Find where the given text appears and provide that cell's center as [X, Y] coordinate. 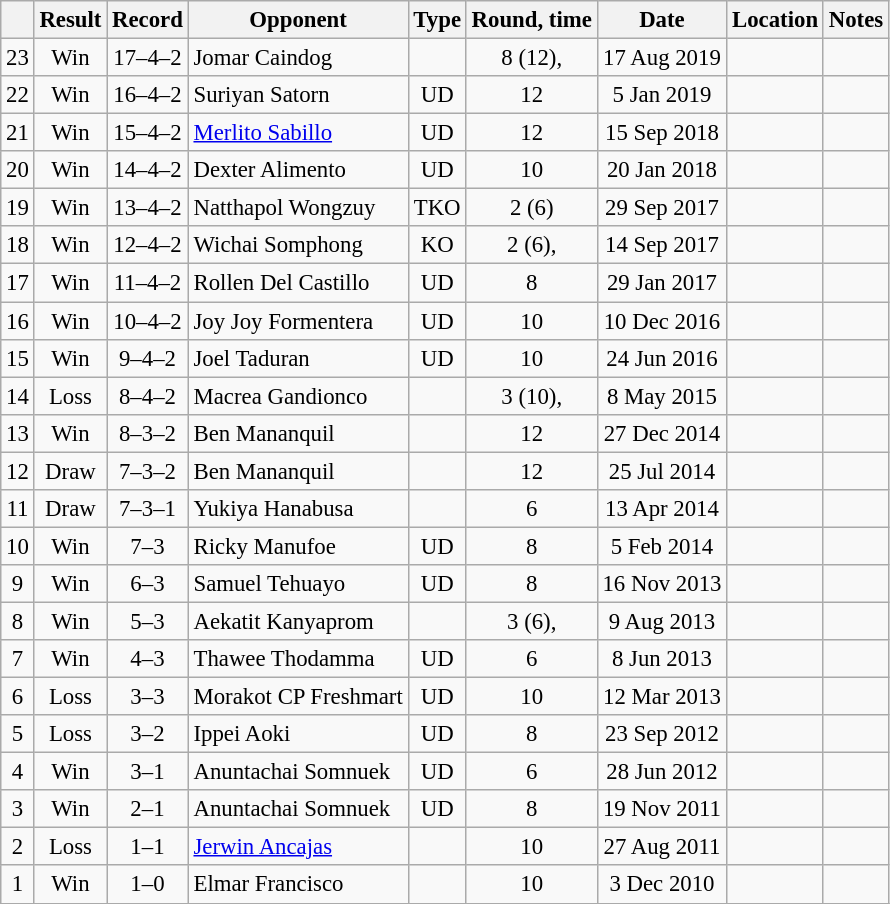
Location [776, 20]
5 [18, 734]
16 Nov 2013 [662, 584]
Wichai Somphong [298, 245]
4–3 [148, 659]
8–4–2 [148, 396]
29 Jan 2017 [662, 283]
KO [437, 245]
Joy Joy Formentera [298, 321]
7–3–2 [148, 471]
5 Jan 2019 [662, 95]
Notes [856, 20]
1–1 [148, 847]
4 [18, 772]
9 Aug 2013 [662, 621]
6–3 [148, 584]
11 [18, 509]
Natthapol Wongzuy [298, 208]
20 Jan 2018 [662, 170]
Samuel Tehuayo [298, 584]
3 Dec 2010 [662, 885]
8 (12), [532, 58]
Thawee Thodamma [298, 659]
18 [18, 245]
Dexter Alimento [298, 170]
Joel Taduran [298, 358]
28 Jun 2012 [662, 772]
5 Feb 2014 [662, 546]
Elmar Francisco [298, 885]
8 May 2015 [662, 396]
23 [18, 58]
22 [18, 95]
16–4–2 [148, 95]
Jerwin Ancajas [298, 847]
Opponent [298, 20]
Ricky Manufoe [298, 546]
Suriyan Satorn [298, 95]
8 Jun 2013 [662, 659]
12 Mar 2013 [662, 697]
Ippei Aoki [298, 734]
Date [662, 20]
12–4–2 [148, 245]
Macrea Gandionco [298, 396]
Jomar Caindog [298, 58]
Aekatit Kanyaprom [298, 621]
1 [18, 885]
5–3 [148, 621]
Record [148, 20]
25 Jul 2014 [662, 471]
7–3 [148, 546]
14–4–2 [148, 170]
TKO [437, 208]
14 [18, 396]
3 (10), [532, 396]
2 [18, 847]
Yukiya Hanabusa [298, 509]
17–4–2 [148, 58]
2 (6), [532, 245]
9 [18, 584]
Merlito Sabillo [298, 133]
1–0 [148, 885]
8–3–2 [148, 433]
20 [18, 170]
15 Sep 2018 [662, 133]
17 Aug 2019 [662, 58]
29 Sep 2017 [662, 208]
14 Sep 2017 [662, 245]
13–4–2 [148, 208]
15 [18, 358]
Morakot CP Freshmart [298, 697]
23 Sep 2012 [662, 734]
17 [18, 283]
13 [18, 433]
27 Aug 2011 [662, 847]
13 Apr 2014 [662, 509]
10–4–2 [148, 321]
19 [18, 208]
3 (6), [532, 621]
3 [18, 809]
16 [18, 321]
Result [70, 20]
10 Dec 2016 [662, 321]
7–3–1 [148, 509]
24 Jun 2016 [662, 358]
15–4–2 [148, 133]
7 [18, 659]
19 Nov 2011 [662, 809]
Round, time [532, 20]
Type [437, 20]
11–4–2 [148, 283]
2 (6) [532, 208]
27 Dec 2014 [662, 433]
9–4–2 [148, 358]
Rollen Del Castillo [298, 283]
2–1 [148, 809]
3–1 [148, 772]
21 [18, 133]
3–2 [148, 734]
3–3 [148, 697]
